Extract the (X, Y) coordinate from the center of the cell holding the provided text.  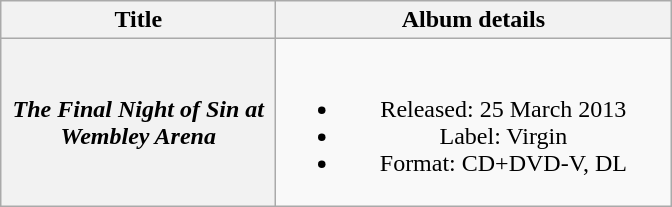
Title (138, 20)
Album details (474, 20)
The Final Night of Sin at Wembley Arena (138, 122)
Released: 25 March 2013Label: VirginFormat: CD+DVD-V, DL (474, 122)
